Determine the [x, y] coordinate at the center of the cell enclosing the given text.  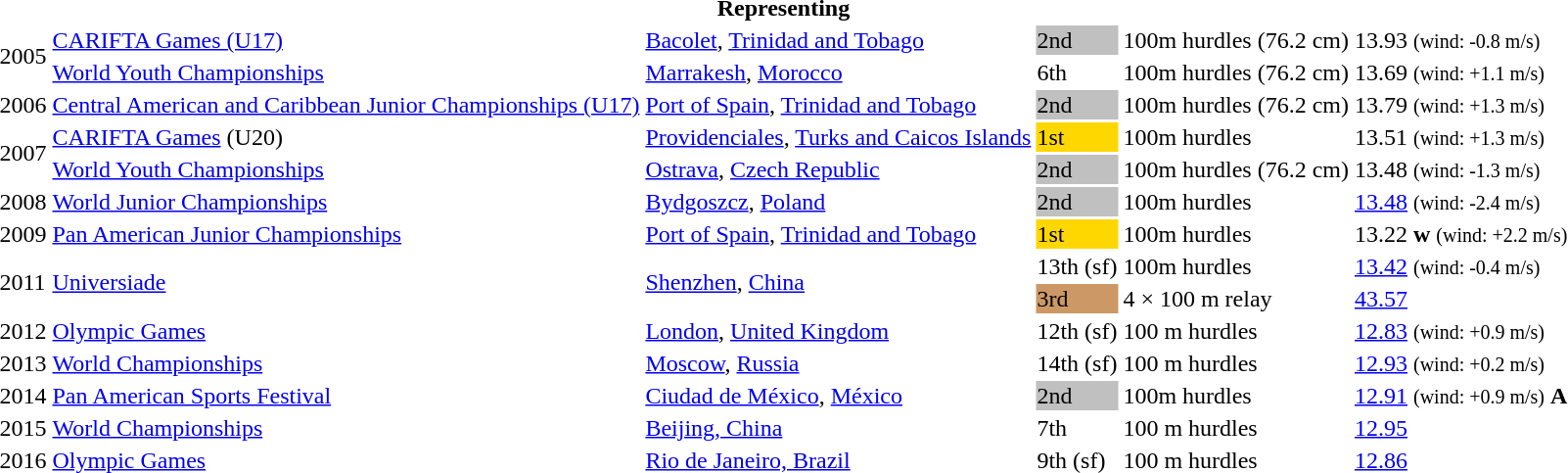
12.83 (wind: +0.9 m/s) [1460, 331]
12.95 [1460, 428]
CARIFTA Games (U20) [346, 137]
43.57 [1460, 299]
Universiade [346, 282]
6th [1077, 72]
Ciudad de México, México [838, 396]
Ostrava, Czech Republic [838, 169]
London, United Kingdom [838, 331]
Bydgoszcz, Poland [838, 202]
12.91 (wind: +0.9 m/s) A [1460, 396]
Central American and Caribbean Junior Championships (U17) [346, 105]
Olympic Games [346, 331]
13.48 (wind: -2.4 m/s) [1460, 202]
13.22 w (wind: +2.2 m/s) [1460, 234]
Marrakesh, Morocco [838, 72]
14th (sf) [1077, 363]
7th [1077, 428]
3rd [1077, 299]
Providenciales, Turks and Caicos Islands [838, 137]
Pan American Junior Championships [346, 234]
13.93 (wind: -0.8 m/s) [1460, 40]
Beijing, China [838, 428]
Bacolet, Trinidad and Tobago [838, 40]
CARIFTA Games (U17) [346, 40]
12th (sf) [1077, 331]
Moscow, Russia [838, 363]
13.69 (wind: +1.1 m/s) [1460, 72]
World Junior Championships [346, 202]
12.93 (wind: +0.2 m/s) [1460, 363]
13.79 (wind: +1.3 m/s) [1460, 105]
13th (sf) [1077, 266]
Shenzhen, China [838, 282]
13.42 (wind: -0.4 m/s) [1460, 266]
4 × 100 m relay [1236, 299]
Pan American Sports Festival [346, 396]
13.48 (wind: -1.3 m/s) [1460, 169]
13.51 (wind: +1.3 m/s) [1460, 137]
